From the cell containing the given text, extract its center point as (x, y) coordinate. 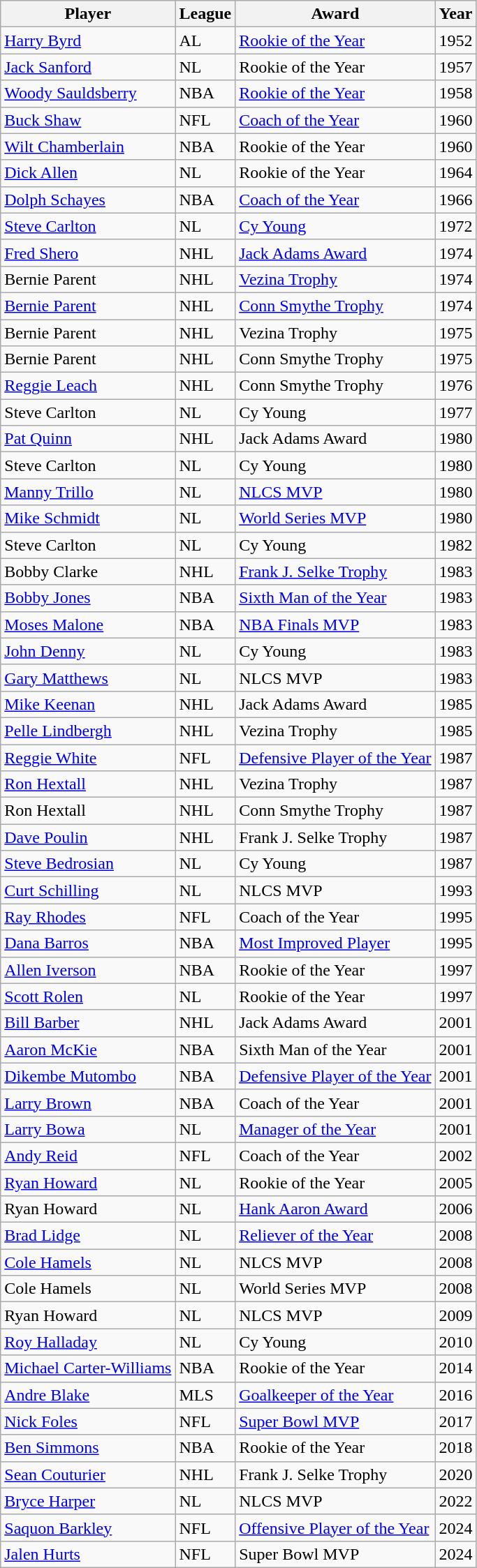
Offensive Player of the Year (335, 1528)
1976 (455, 386)
2018 (455, 1448)
1982 (455, 545)
Bobby Jones (88, 598)
Jack Sanford (88, 67)
Jalen Hurts (88, 1554)
Andre Blake (88, 1395)
Dana Barros (88, 943)
Saquon Barkley (88, 1528)
2002 (455, 1156)
Goalkeeper of the Year (335, 1395)
Bobby Clarke (88, 572)
Scott Rolen (88, 996)
Reggie White (88, 757)
Nick Foles (88, 1421)
Ray Rhodes (88, 917)
1957 (455, 67)
Gary Matthews (88, 678)
Most Improved Player (335, 943)
1952 (455, 40)
2022 (455, 1501)
Michael Carter-Williams (88, 1368)
Dave Poulin (88, 837)
2006 (455, 1209)
Roy Halladay (88, 1342)
Dikembe Mutombo (88, 1076)
Dolph Schayes (88, 200)
Harry Byrd (88, 40)
2010 (455, 1342)
Larry Bowa (88, 1129)
2017 (455, 1421)
Bryce Harper (88, 1501)
Larry Brown (88, 1103)
Aaron McKie (88, 1050)
Ben Simmons (88, 1448)
Reggie Leach (88, 386)
Reliever of the Year (335, 1236)
2016 (455, 1395)
Mike Keenan (88, 704)
Allen Iverson (88, 970)
League (205, 14)
Wilt Chamberlain (88, 147)
Mike Schmidt (88, 518)
Andy Reid (88, 1156)
Hank Aaron Award (335, 1209)
John Denny (88, 651)
1972 (455, 226)
Award (335, 14)
NBA Finals MVP (335, 625)
Sean Couturier (88, 1474)
Steve Bedrosian (88, 864)
Player (88, 14)
Buck Shaw (88, 120)
AL (205, 40)
Manager of the Year (335, 1129)
Manny Trillo (88, 492)
2005 (455, 1183)
2014 (455, 1368)
1993 (455, 890)
Pat Quinn (88, 439)
1958 (455, 94)
Year (455, 14)
1966 (455, 200)
Moses Malone (88, 625)
Curt Schilling (88, 890)
Dick Allen (88, 173)
Woody Sauldsberry (88, 94)
1964 (455, 173)
Brad Lidge (88, 1236)
Fred Shero (88, 253)
Pelle Lindbergh (88, 731)
2020 (455, 1474)
MLS (205, 1395)
Bill Barber (88, 1023)
2009 (455, 1315)
1977 (455, 412)
